From the cell containing the given text, extract its center point as (X, Y) coordinate. 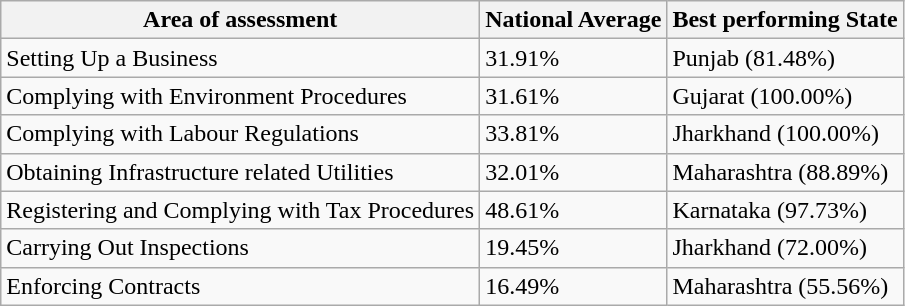
31.91% (574, 58)
Carrying Out Inspections (240, 248)
Complying with Environment Procedures (240, 96)
Best performing State (785, 20)
Area of assessment (240, 20)
33.81% (574, 134)
Registering and Complying with Tax Procedures (240, 210)
National Average (574, 20)
Maharashtra (55.56%) (785, 286)
Punjab (81.48%) (785, 58)
Enforcing Contracts (240, 286)
Jharkhand (100.00%) (785, 134)
Gujarat (100.00%) (785, 96)
48.61% (574, 210)
Maharashtra (88.89%) (785, 172)
Obtaining Infrastructure related Utilities (240, 172)
16.49% (574, 286)
32.01% (574, 172)
Setting Up a Business (240, 58)
Complying with Labour Regulations (240, 134)
Karnataka (97.73%) (785, 210)
31.61% (574, 96)
19.45% (574, 248)
Jharkhand (72.00%) (785, 248)
